Return [x, y] of the center of cell containing provided text 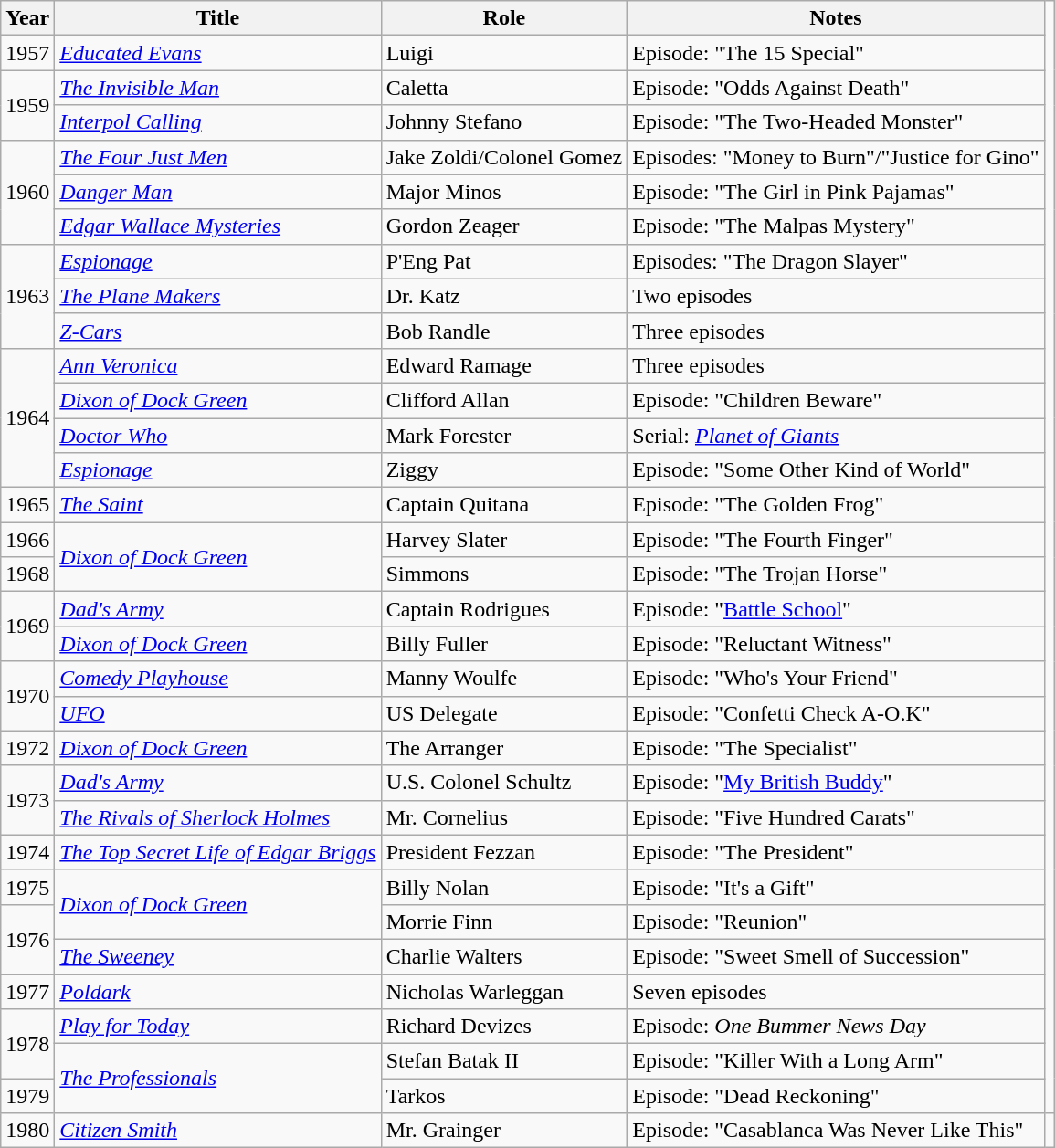
Captain Quitana [504, 505]
Bob Randle [504, 331]
Episode: "Sweet Smell of Succession" [836, 956]
Episode: "Some Other Kind of World" [836, 470]
Jake Zoldi/Colonel Gomez [504, 157]
Episode: "The President" [836, 852]
The Invisible Man [217, 88]
Billy Fuller [504, 644]
Episode: "Children Beware" [836, 400]
Edward Ramage [504, 365]
The Rivals of Sherlock Holmes [217, 817]
Episode: "It's a Gift" [836, 887]
Ann Veronica [217, 365]
The Professionals [217, 1079]
Episode: "Odds Against Death" [836, 88]
Episode: "Five Hundred Carats" [836, 817]
Seven episodes [836, 991]
Doctor Who [217, 436]
Episode: "My British Buddy" [836, 783]
Episode: "Reluctant Witness" [836, 644]
Citizen Smith [217, 1131]
Title [217, 18]
Major Minos [504, 192]
Episode: "The Trojan Horse" [836, 574]
1972 [27, 748]
U.S. Colonel Schultz [504, 783]
Episode: "The Malpas Mystery" [836, 226]
Episode: "The Specialist" [836, 748]
Caletta [504, 88]
President Fezzan [504, 852]
Luigi [504, 53]
Play for Today [217, 1027]
The Four Just Men [217, 157]
Johnny Stefano [504, 122]
Episode: "Dead Reckoning" [836, 1096]
Ziggy [504, 470]
Manny Woulfe [504, 679]
Episodes: "The Dragon Slayer" [836, 261]
1968 [27, 574]
Two episodes [836, 296]
Notes [836, 18]
1979 [27, 1096]
Episodes: "Money to Burn"/"Justice for Gino" [836, 157]
UFO [217, 713]
Episode: "Casablanca Was Never Like This" [836, 1131]
Serial: Planet of Giants [836, 436]
1963 [27, 296]
Episode: "Reunion" [836, 922]
The Arranger [504, 748]
Danger Man [217, 192]
Nicholas Warleggan [504, 991]
1966 [27, 540]
1970 [27, 696]
The Sweeney [217, 956]
Episode: "Battle School" [836, 609]
1975 [27, 887]
Episode: "The Two-Headed Monster" [836, 122]
Episode: One Bummer News Day [836, 1027]
P'Eng Pat [504, 261]
Mr. Grainger [504, 1131]
Captain Rodrigues [504, 609]
Episode: "The 15 Special" [836, 53]
Gordon Zeager [504, 226]
Interpol Calling [217, 122]
Harvey Slater [504, 540]
Episode: "The Girl in Pink Pajamas" [836, 192]
Z-Cars [217, 331]
Mark Forester [504, 436]
1974 [27, 852]
US Delegate [504, 713]
Poldark [217, 991]
Mr. Cornelius [504, 817]
1957 [27, 53]
Role [504, 18]
1960 [27, 192]
The Top Secret Life of Edgar Briggs [217, 852]
Episode: "The Fourth Finger" [836, 540]
1973 [27, 800]
Billy Nolan [504, 887]
Edgar Wallace Mysteries [217, 226]
The Saint [217, 505]
Charlie Walters [504, 956]
Richard Devizes [504, 1027]
1980 [27, 1131]
Episode: "The Golden Frog" [836, 505]
Episode: "Confetti Check A-O.K" [836, 713]
1965 [27, 505]
The Plane Makers [217, 296]
1964 [27, 417]
Tarkos [504, 1096]
1959 [27, 105]
Episode: "Who's Your Friend" [836, 679]
Comedy Playhouse [217, 679]
1978 [27, 1044]
Dr. Katz [504, 296]
1977 [27, 991]
1969 [27, 627]
Episode: "Killer With a Long Arm" [836, 1061]
Stefan Batak II [504, 1061]
Educated Evans [217, 53]
Simmons [504, 574]
1976 [27, 939]
Morrie Finn [504, 922]
Clifford Allan [504, 400]
Year [27, 18]
